Capture the cell that displays the provided text and extract its [X, Y] central coordinate. 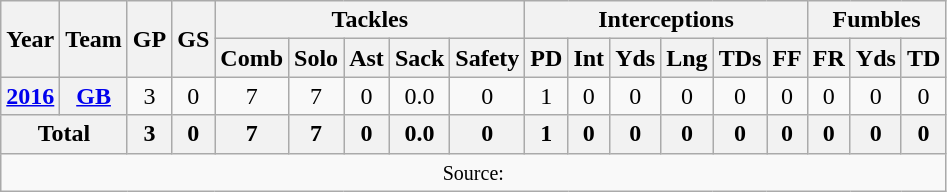
FR [828, 58]
Lng [687, 58]
GS [194, 39]
Solo [316, 58]
TD [923, 58]
GP [149, 39]
Source: [474, 172]
Int [589, 58]
FF [787, 58]
Ast [367, 58]
GB [94, 96]
PD [546, 58]
Team [94, 39]
Tackles [370, 20]
Total [64, 134]
Interceptions [666, 20]
Sack [419, 58]
Safety [488, 58]
2016 [30, 96]
TDs [740, 58]
Comb [252, 58]
Year [30, 39]
Fumbles [876, 20]
